Extract the (X, Y) coordinate from the center of the cell holding the provided text.  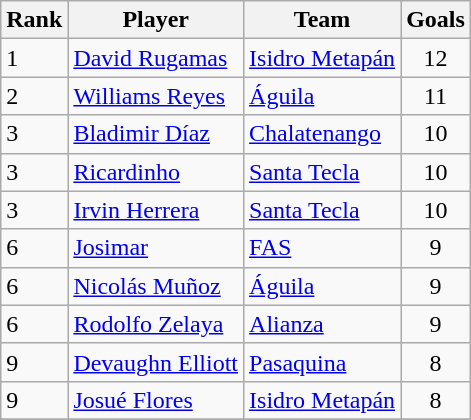
Pasaquina (322, 362)
Devaughn Elliott (156, 362)
Goals (436, 20)
FAS (322, 248)
Nicolás Muñoz (156, 286)
Williams Reyes (156, 96)
Rank (34, 20)
Josué Flores (156, 400)
Alianza (322, 324)
11 (436, 96)
David Rugamas (156, 58)
Team (322, 20)
Bladimir Díaz (156, 134)
1 (34, 58)
Irvin Herrera (156, 210)
Ricardinho (156, 172)
Chalatenango (322, 134)
Player (156, 20)
Josimar (156, 248)
2 (34, 96)
12 (436, 58)
Rodolfo Zelaya (156, 324)
